Identify which cell holds the provided text, then report its (x, y) central coordinate. 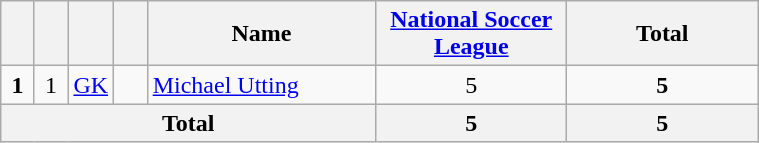
Name (262, 34)
Michael Utting (262, 85)
GK (91, 85)
National Soccer League (472, 34)
